Capture the cell that displays the provided text and extract its (x, y) central coordinate. 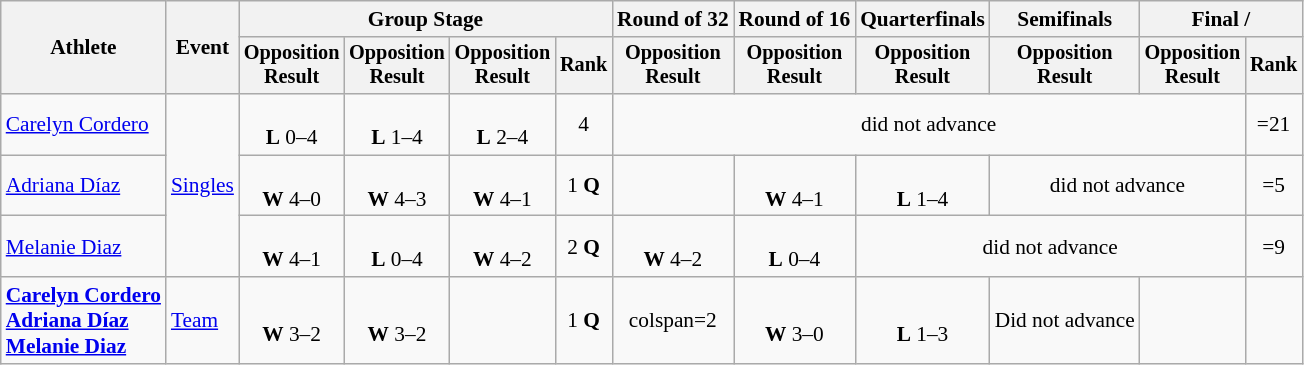
=9 (1274, 246)
Event (202, 48)
Adriana Díaz (84, 186)
Semifinals (1065, 19)
Final / (1221, 19)
Carelyn Cordero (84, 124)
Round of 32 (673, 19)
Team (202, 320)
W 4–3 (396, 186)
colspan=2 (673, 320)
Quarterfinals (922, 19)
Athlete (84, 48)
Group Stage (426, 19)
Melanie Diaz (84, 246)
=21 (1274, 124)
L 2–4 (502, 124)
4 (584, 124)
Singles (202, 186)
W 4–0 (292, 186)
Did not advance (1065, 320)
2 Q (584, 246)
Carelyn CorderoAdriana DíazMelanie Diaz (84, 320)
L 1–3 (922, 320)
Round of 16 (795, 19)
=5 (1274, 186)
W 3–0 (795, 320)
